Determine the [X, Y] coordinate at the center of the cell enclosing the given text.  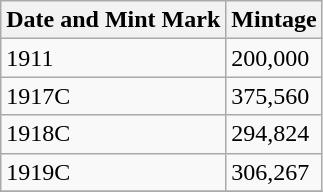
1918C [114, 134]
375,560 [274, 96]
294,824 [274, 134]
1919C [114, 172]
1911 [114, 58]
306,267 [274, 172]
1917C [114, 96]
Date and Mint Mark [114, 20]
Mintage [274, 20]
200,000 [274, 58]
